Determine the (x, y) coordinate at the center of the cell enclosing the given text.  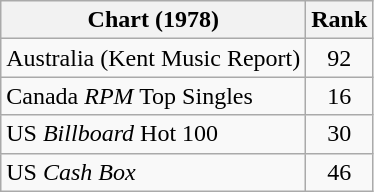
Australia (Kent Music Report) (154, 58)
US Billboard Hot 100 (154, 134)
92 (340, 58)
Chart (1978) (154, 20)
30 (340, 134)
Rank (340, 20)
US Cash Box (154, 172)
16 (340, 96)
Canada RPM Top Singles (154, 96)
46 (340, 172)
